Identify which cell holds the provided text, then report its [X, Y] central coordinate. 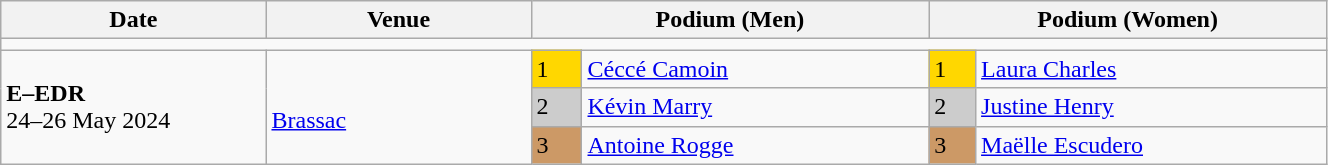
Kévin Marry [756, 107]
E–EDR 24–26 May 2024 [134, 107]
Venue [398, 20]
Justine Henry [1152, 107]
Antoine Rogge [756, 145]
Podium (Men) [730, 20]
Brassac [398, 107]
Laura Charles [1152, 69]
Podium (Women) [1128, 20]
Date [134, 20]
Maëlle Escudero [1152, 145]
Céccé Camoin [756, 69]
